Scan for the cell matching the given text and deliver its [X, Y] coordinate at center. 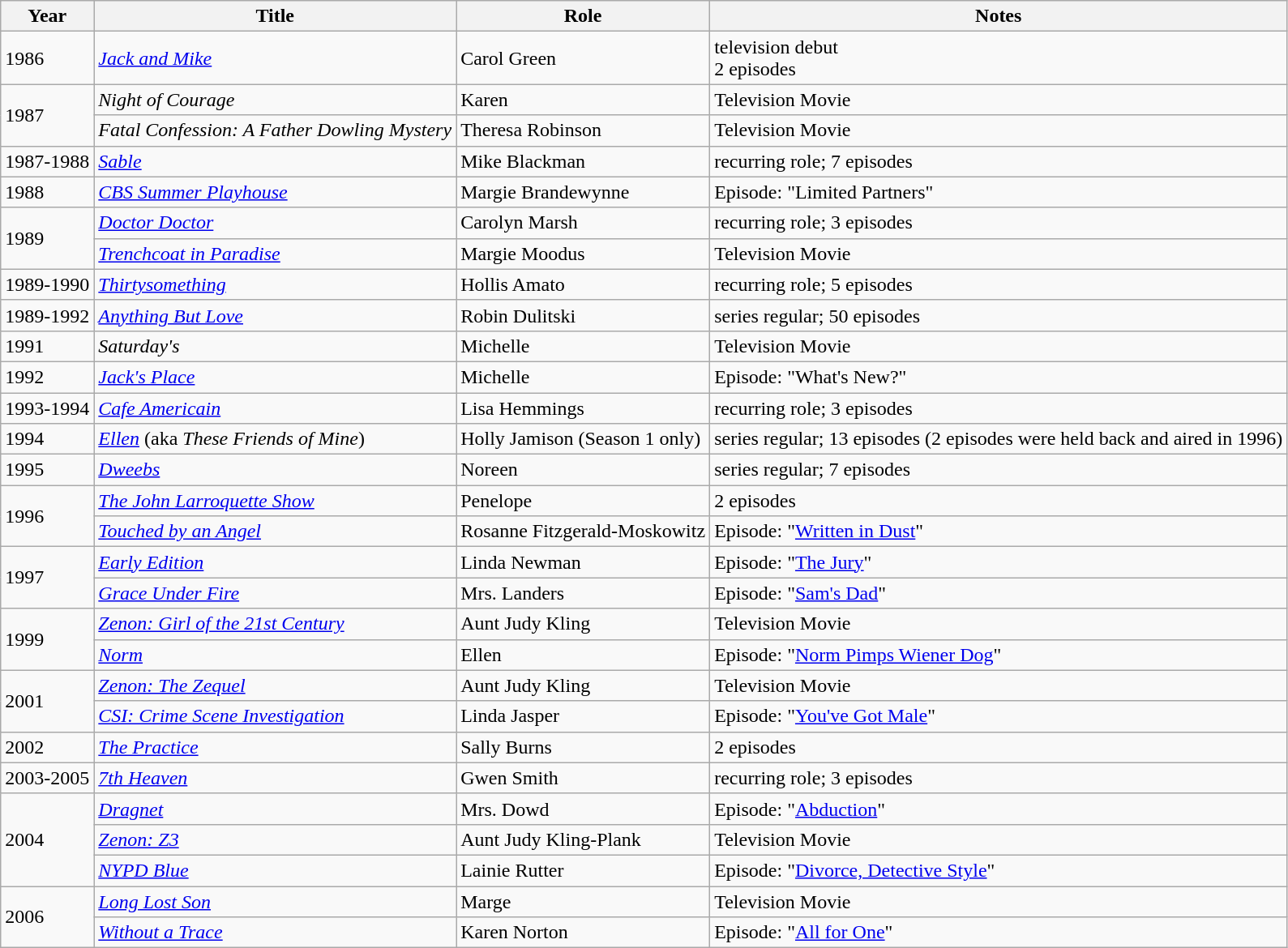
2003-2005 [47, 778]
1988 [47, 192]
2002 [47, 747]
Zenon: Z3 [276, 839]
7th Heaven [276, 778]
Jack's Place [276, 377]
Year [47, 16]
1999 [47, 639]
CBS Summer Playhouse [276, 192]
Early Edition [276, 562]
1993-1994 [47, 408]
Zenon: The Zequel [276, 685]
Role [584, 16]
Carol Green [584, 58]
1987 [47, 115]
Penelope [584, 501]
1994 [47, 439]
Episode: "Divorce, Detective Style" [999, 870]
Mrs. Dowd [584, 809]
Ellen [584, 655]
Mrs. Landers [584, 593]
Linda Jasper [584, 716]
Without a Trace [276, 933]
The Practice [276, 747]
series regular; 7 episodes [999, 470]
1989-1992 [47, 315]
Rosanne Fitzgerald-Moskowitz [584, 532]
Touched by an Angel [276, 532]
2004 [47, 839]
Cafe Americain [276, 408]
Aunt Judy Kling-Plank [584, 839]
Episode: "Limited Partners" [999, 192]
Marge [584, 902]
series regular; 50 episodes [999, 315]
1997 [47, 578]
Episode: "Abduction" [999, 809]
Sally Burns [584, 747]
NYPD Blue [276, 870]
Episode: "All for One" [999, 933]
Karen [584, 100]
The John Larroquette Show [276, 501]
Linda Newman [584, 562]
Zenon: Girl of the 21st Century [276, 624]
Episode: "What's New?" [999, 377]
Noreen [584, 470]
Norm [276, 655]
Episode: "Written in Dust" [999, 532]
Night of Courage [276, 100]
recurring role; 5 episodes [999, 284]
recurring role; 7 episodes [999, 161]
1995 [47, 470]
Episode: "The Jury" [999, 562]
Title [276, 16]
1989 [47, 238]
Episode: "You've Got Male" [999, 716]
1987-1988 [47, 161]
1989-1990 [47, 284]
Long Lost Son [276, 902]
Ellen (aka These Friends of Mine) [276, 439]
Mike Blackman [584, 161]
Saturday's [276, 346]
Margie Brandewynne [584, 192]
Carolyn Marsh [584, 223]
Jack and Mike [276, 58]
Thirtysomething [276, 284]
Gwen Smith [584, 778]
Dragnet [276, 809]
Dweebs [276, 470]
Karen Norton [584, 933]
2006 [47, 917]
Lisa Hemmings [584, 408]
Episode: "Norm Pimps Wiener Dog" [999, 655]
Holly Jamison (Season 1 only) [584, 439]
1991 [47, 346]
1986 [47, 58]
Anything But Love [276, 315]
television debut2 episodes [999, 58]
Doctor Doctor [276, 223]
Trenchcoat in Paradise [276, 254]
Sable [276, 161]
Robin Dulitski [584, 315]
series regular; 13 episodes (2 episodes were held back and aired in 1996) [999, 439]
1992 [47, 377]
Theresa Robinson [584, 130]
Lainie Rutter [584, 870]
1996 [47, 516]
CSI: Crime Scene Investigation [276, 716]
Grace Under Fire [276, 593]
Notes [999, 16]
2001 [47, 701]
Hollis Amato [584, 284]
Margie Moodus [584, 254]
Fatal Confession: A Father Dowling Mystery [276, 130]
Episode: "Sam's Dad" [999, 593]
